Detect which cell encompasses the target text, then output its (X, Y) center coordinate. 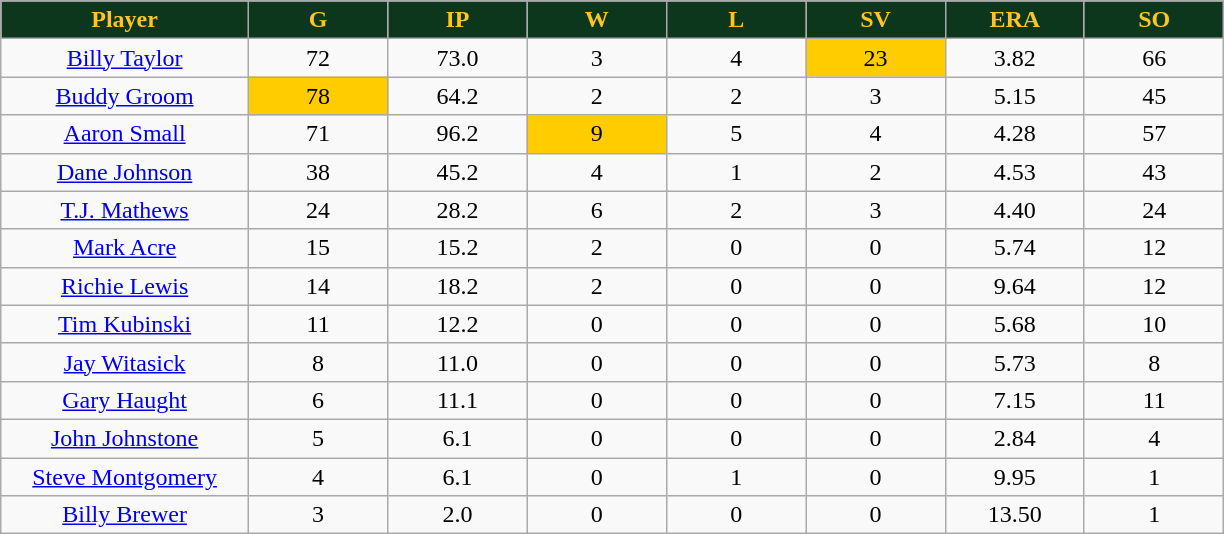
10 (1154, 324)
2.0 (458, 515)
9 (596, 134)
SV (876, 20)
G (318, 20)
ERA (1014, 20)
SO (1154, 20)
4.53 (1014, 172)
9.64 (1014, 286)
Billy Taylor (125, 58)
Buddy Groom (125, 96)
Dane Johnson (125, 172)
78 (318, 96)
64.2 (458, 96)
11.0 (458, 362)
23 (876, 58)
4.28 (1014, 134)
Billy Brewer (125, 515)
28.2 (458, 210)
45.2 (458, 172)
L (736, 20)
W (596, 20)
John Johnstone (125, 438)
5.74 (1014, 248)
9.95 (1014, 477)
38 (318, 172)
Jay Witasick (125, 362)
72 (318, 58)
11.1 (458, 400)
14 (318, 286)
18.2 (458, 286)
57 (1154, 134)
7.15 (1014, 400)
96.2 (458, 134)
T.J. Mathews (125, 210)
15 (318, 248)
4.40 (1014, 210)
3.82 (1014, 58)
43 (1154, 172)
12.2 (458, 324)
45 (1154, 96)
5.68 (1014, 324)
Steve Montgomery (125, 477)
2.84 (1014, 438)
73.0 (458, 58)
71 (318, 134)
15.2 (458, 248)
66 (1154, 58)
IP (458, 20)
5.73 (1014, 362)
Gary Haught (125, 400)
Tim Kubinski (125, 324)
13.50 (1014, 515)
Richie Lewis (125, 286)
Player (125, 20)
Mark Acre (125, 248)
5.15 (1014, 96)
Aaron Small (125, 134)
